Search for the cell housing the specified text and yield its [X, Y] center coordinate. 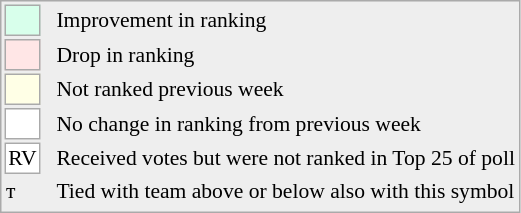
RV [22, 158]
Received votes but were not ranked in Top 25 of poll [286, 158]
Not ranked previous week [286, 90]
No change in ranking from previous week [286, 124]
Tied with team above or below also with this symbol [286, 191]
Drop in ranking [286, 55]
т [22, 191]
Improvement in ranking [286, 20]
